Find where the given text appears and provide that cell's center as [x, y] coordinate. 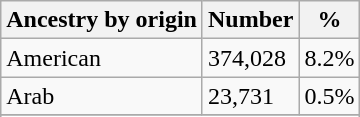
% [330, 20]
Number [250, 20]
8.2% [330, 58]
American [102, 58]
23,731 [250, 96]
Arab [102, 96]
0.5% [330, 96]
374,028 [250, 58]
Ancestry by origin [102, 20]
